Identify which cell holds the provided text, then report its (X, Y) central coordinate. 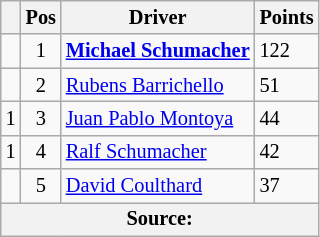
44 (287, 118)
Pos (41, 17)
Points (287, 17)
37 (287, 186)
Michael Schumacher (158, 51)
2 (41, 85)
David Coulthard (158, 186)
5 (41, 186)
122 (287, 51)
Source: (160, 219)
Ralf Schumacher (158, 152)
4 (41, 152)
Juan Pablo Montoya (158, 118)
42 (287, 152)
51 (287, 85)
Rubens Barrichello (158, 85)
3 (41, 118)
Driver (158, 17)
